Pinpoint the cell where the given text exists, returning its (X, Y) midpoint coordinate. 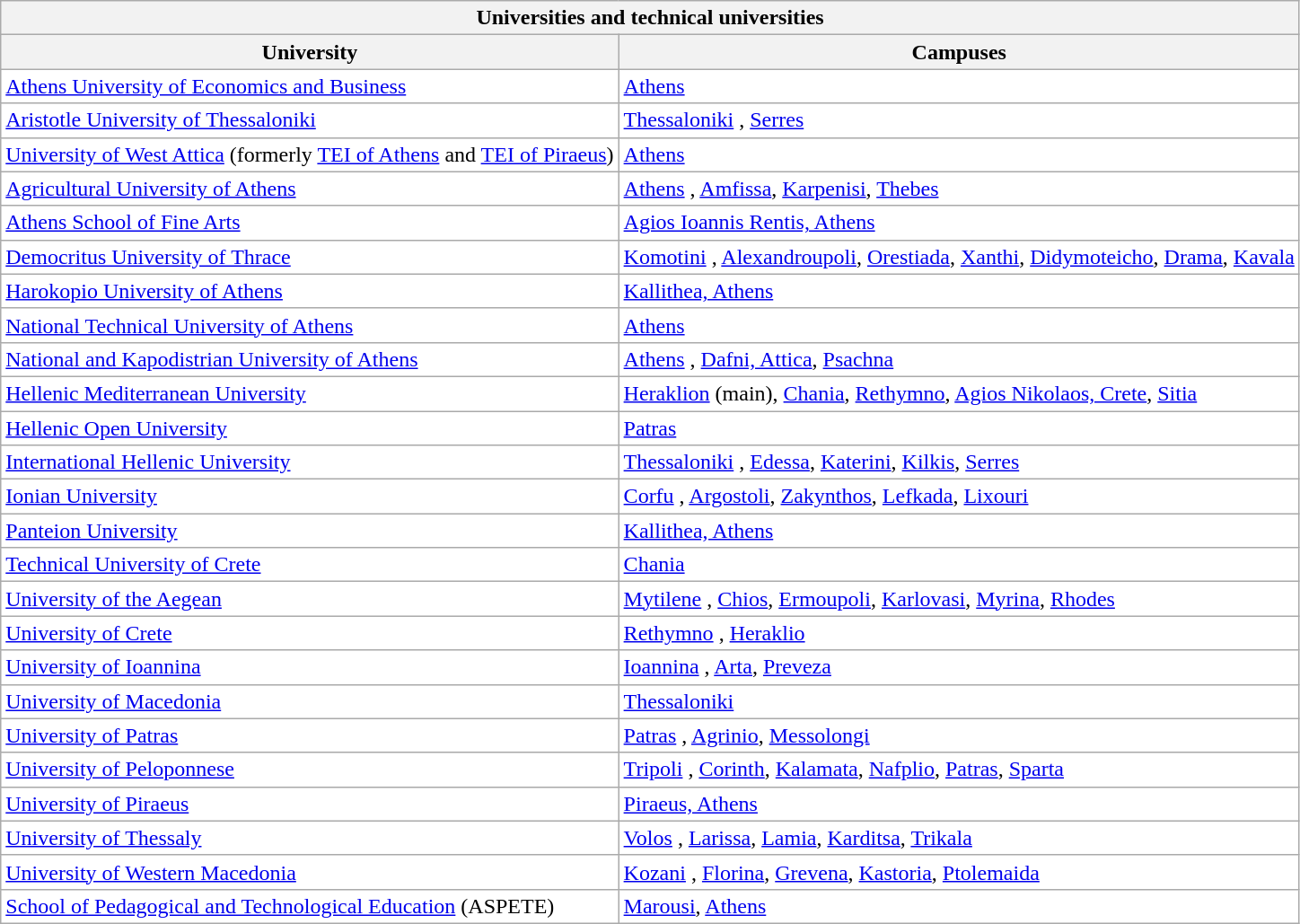
School of Pedagogical and Technological Education (ASPETE) (310, 906)
Agricultural University of Athens (310, 189)
Agios Ioannis Rentis, Athens (959, 223)
University of Macedonia (310, 701)
Campuses (959, 52)
Thessaloniki , Edessa, Katerini, Kilkis, Serres (959, 462)
University (310, 52)
University of West Attica (formerly TEI of Athens and TEI of Piraeus) (310, 154)
Komotini , Alexandroupoli, Orestiada, Xanthi, Didymoteicho, Drama, Kavala (959, 257)
Athens , Amfissa, Karpenisi, Thebes (959, 189)
Ioannina , Arta, Preveza (959, 667)
Rethymno , Heraklio (959, 633)
Athens , Dafni, Attica, Psachna (959, 359)
Piraeus, Athens (959, 804)
International Hellenic University (310, 462)
Volos , Larissa, Lamia, Karditsa, Trikala (959, 838)
Thessaloniki , Serres (959, 120)
Technical University of Crete (310, 565)
Thessaloniki (959, 701)
University of Thessaly (310, 838)
Chania (959, 565)
Universities and technical universities (650, 18)
Hellenic Open University (310, 428)
Athens School of Fine Arts (310, 223)
Panteion University (310, 531)
Patras (959, 428)
Tripoli , Corinth, Kalamata, Nafplio, Patras, Sparta (959, 770)
Ionian University (310, 497)
National and Kapodistrian University of Athens (310, 359)
University of Piraeus (310, 804)
Athens University of Economics and Business (310, 86)
Heraklion (main), Chania, Rethymno, Agios Nikolaos, Crete, Sitia (959, 393)
University of Peloponnese (310, 770)
Patras , Agrinio, Messolongi (959, 735)
Mytilene , Chios, Ermoupoli, Karlovasi, Myrina, Rhodes (959, 599)
Aristotle University of Thessaloniki (310, 120)
Corfu , Argostoli, Zakynthos, Lefkada, Lixouri (959, 497)
Marousi, Athens (959, 906)
Harokopio University of Athens (310, 291)
University of Crete (310, 633)
University of Patras (310, 735)
National Technical University of Athens (310, 325)
University of Western Macedonia (310, 872)
Kozani , Florina, Grevena, Kastoria, Ptolemaida (959, 872)
Democritus University of Thrace (310, 257)
Hellenic Mediterranean University (310, 393)
University of the Aegean (310, 599)
University of Ioannina (310, 667)
